Capture the cell that displays the provided text and extract its (X, Y) central coordinate. 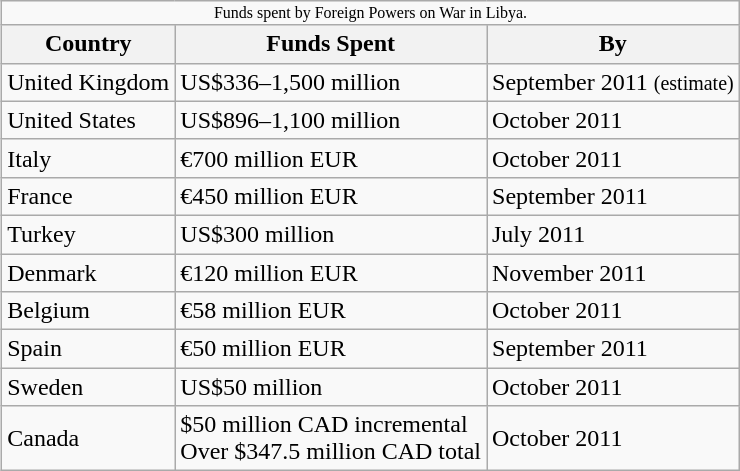
France (88, 196)
By (612, 44)
Funds Spent (331, 44)
July 2011 (612, 234)
Belgium (88, 311)
United Kingdom (88, 82)
United States (88, 120)
Turkey (88, 234)
US$336–1,500 million (331, 82)
€120 million EUR (331, 273)
€450 million EUR (331, 196)
Spain (88, 349)
€58 million EUR (331, 311)
$50 million CAD incrementalOver $347.5 million CAD total (331, 438)
US$896–1,100 million (331, 120)
Country (88, 44)
Funds spent by Foreign Powers on War in Libya. (371, 13)
US$50 million (331, 387)
€50 million EUR (331, 349)
Italy (88, 158)
Canada (88, 438)
Denmark (88, 273)
November 2011 (612, 273)
€700 million EUR (331, 158)
Sweden (88, 387)
US$300 million (331, 234)
September 2011 (estimate) (612, 82)
